Identify which cell holds the provided text, then report its [x, y] central coordinate. 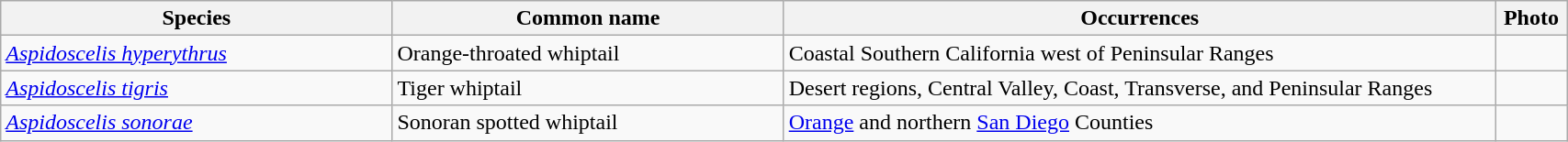
Orange-throated whiptail [588, 53]
Common name [588, 18]
Aspidoscelis tigris [197, 88]
Sonoran spotted whiptail [588, 123]
Coastal Southern California west of Peninsular Ranges [1139, 53]
Species [197, 18]
Tiger whiptail [588, 88]
Aspidoscelis hyperythrus [197, 53]
Desert regions, Central Valley, Coast, Transverse, and Peninsular Ranges [1139, 88]
Orange and northern San Diego Counties [1139, 123]
Aspidoscelis sonorae [197, 123]
Photo [1530, 18]
Occurrences [1139, 18]
